Determine the [x, y] coordinate at the center of the cell enclosing the given text.  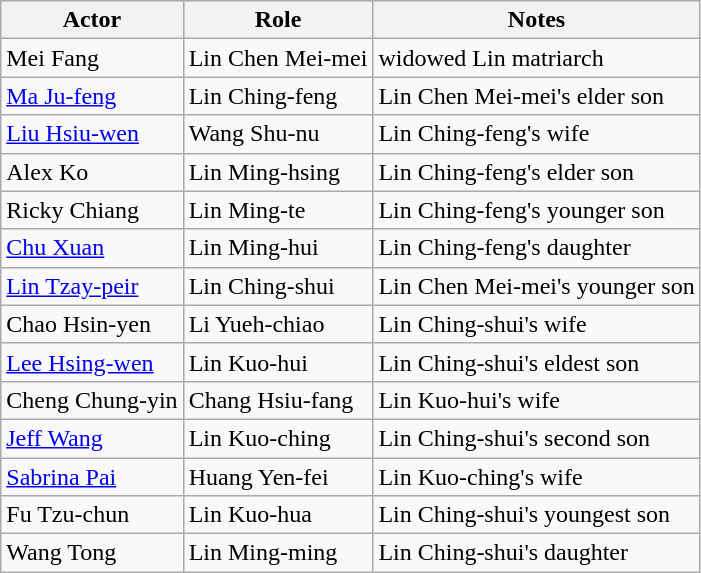
Lin Chen Mei-mei's elder son [536, 96]
Lin Ching-shui [278, 286]
Lin Ching-shui's wife [536, 324]
Liu Hsiu-wen [92, 134]
Wang Shu-nu [278, 134]
Alex Ko [92, 172]
Lin Ming-te [278, 210]
Lin Ching-feng [278, 96]
Lin Kuo-hua [278, 515]
Ricky Chiang [92, 210]
widowed Lin matriarch [536, 58]
Lin Chen Mei-mei's younger son [536, 286]
Lin Kuo-hui's wife [536, 400]
Lin Ching-shui's eldest son [536, 362]
Mei Fang [92, 58]
Fu Tzu-chun [92, 515]
Lin Ming-ming [278, 553]
Actor [92, 20]
Chu Xuan [92, 248]
Lin Ching-feng's wife [536, 134]
Lin Kuo-ching's wife [536, 477]
Lin Ching-shui's daughter [536, 553]
Wang Tong [92, 553]
Cheng Chung-yin [92, 400]
Lin Ching-shui's youngest son [536, 515]
Lin Ching-shui's second son [536, 438]
Lin Chen Mei-mei [278, 58]
Lin Tzay-peir [92, 286]
Ma Ju-feng [92, 96]
Lin Ching-feng's elder son [536, 172]
Notes [536, 20]
Chang Hsiu-fang [278, 400]
Huang Yen-fei [278, 477]
Chao Hsin-yen [92, 324]
Sabrina Pai [92, 477]
Li Yueh-chiao [278, 324]
Lin Ming-hsing [278, 172]
Lin Ching-feng's younger son [536, 210]
Jeff Wang [92, 438]
Lee Hsing-wen [92, 362]
Lin Ching-feng's daughter [536, 248]
Role [278, 20]
Lin Kuo-ching [278, 438]
Lin Kuo-hui [278, 362]
Lin Ming-hui [278, 248]
